Extract the [X, Y] coordinate from the center of the cell holding the provided text.  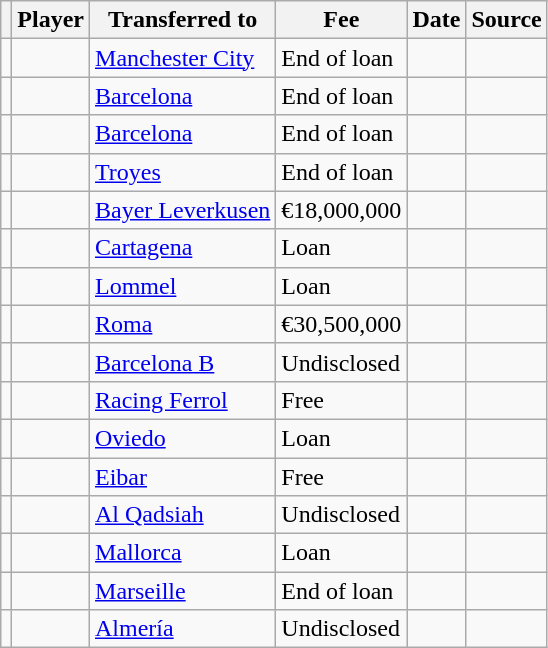
Player [51, 20]
Oviedo [183, 438]
Fee [342, 20]
Source [506, 20]
Racing Ferrol [183, 400]
Roma [183, 324]
Troyes [183, 172]
Lommel [183, 286]
Eibar [183, 477]
Al Qadsiah [183, 515]
Cartagena [183, 248]
Marseille [183, 591]
Mallorca [183, 553]
€30,500,000 [342, 324]
Bayer Leverkusen [183, 210]
Almería [183, 629]
Transferred to [183, 20]
Manchester City [183, 58]
€18,000,000 [342, 210]
Date [436, 20]
Barcelona B [183, 362]
